Locate the cell with the specified text and output its [X, Y] center coordinate. 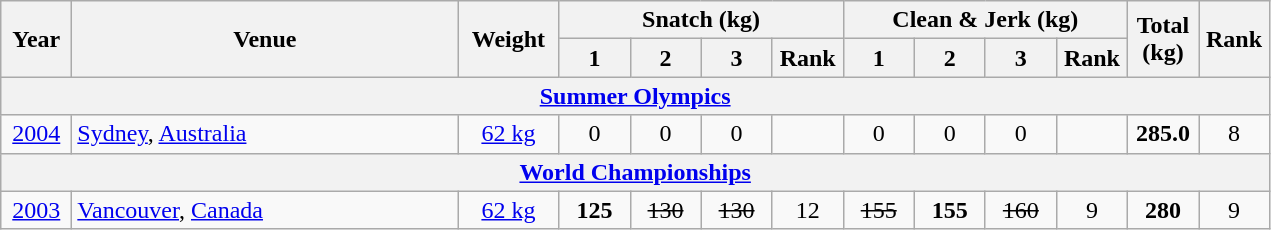
160 [1020, 210]
Vancouver, Canada [265, 210]
2003 [36, 210]
125 [594, 210]
12 [808, 210]
Year [36, 39]
Summer Olympics [636, 96]
8 [1234, 134]
Total (kg) [1162, 39]
280 [1162, 210]
Sydney, Australia [265, 134]
Snatch (kg) [701, 20]
Clean & Jerk (kg) [985, 20]
Weight [508, 39]
285.0 [1162, 134]
2004 [36, 134]
World Championships [636, 172]
Venue [265, 39]
